Return the [x, y] coordinate for the center point of the cell that contains the specified text.  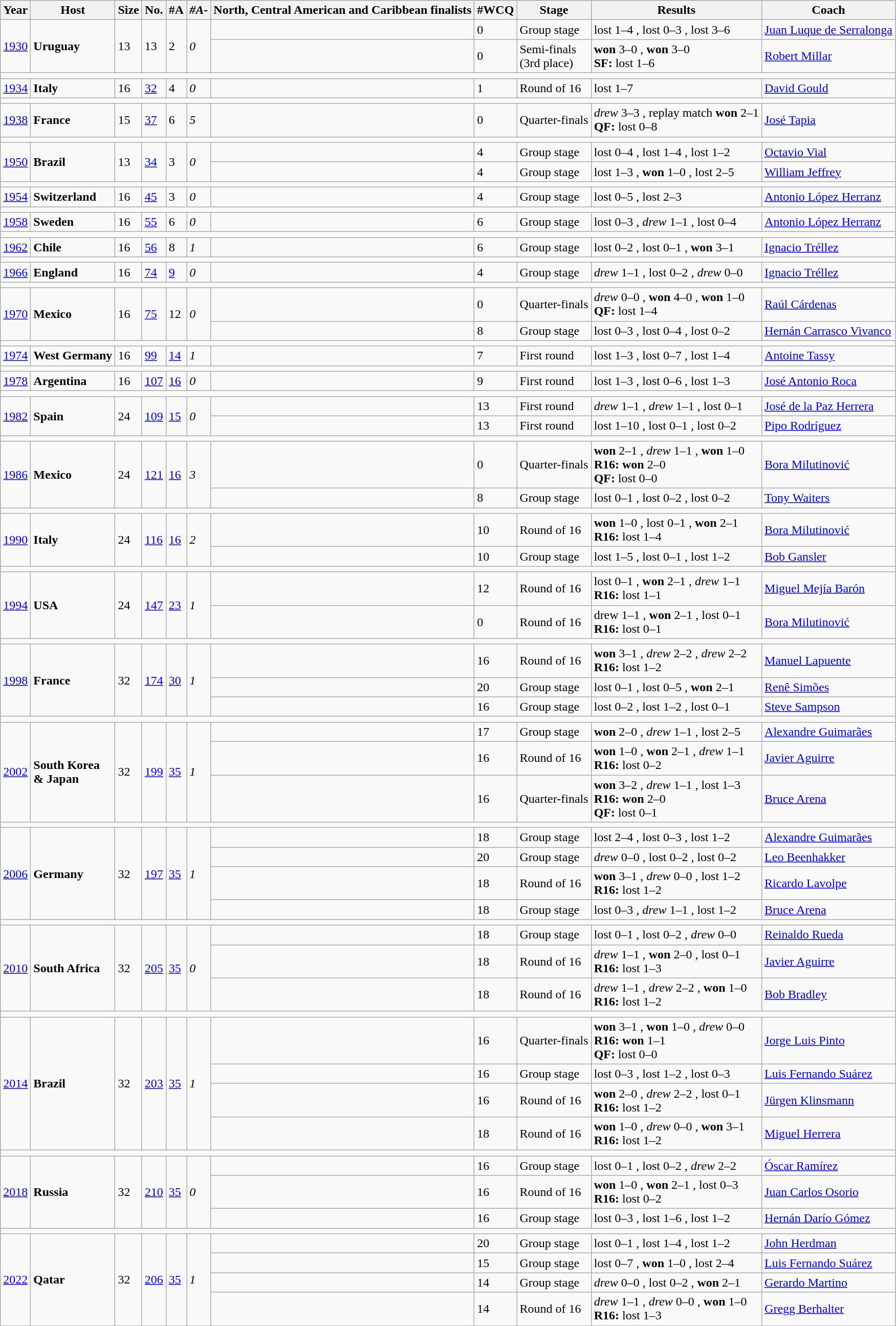
1934 [15, 88]
Bob Gansler [829, 557]
lost 0–3 , drew 1–1 , lost 1–2 [676, 910]
drew 3–3 , replay match won 2–1 QF: lost 0–8 [676, 120]
206 [154, 1280]
Raúl Cárdenas [829, 304]
drew 1–1 , drew 2–2 , won 1–0 R16: lost 1–2 [676, 994]
North, Central American and Caribbean finalists [343, 10]
2002 [15, 772]
lost 0–3 , lost 1–2 , lost 0–3 [676, 1074]
7 [495, 356]
won 2–1 , drew 1–1 , won 1–0 R16: won 2–0 QF: lost 0–0 [676, 465]
Miguel Mejía Barón [829, 589]
1930 [15, 46]
37 [154, 120]
lost 0–1 , lost 0–5 , won 2–1 [676, 687]
drew 1–1 , lost 0–2 , drew 0–0 [676, 272]
won 3–0 , won 3–0 SF: lost 1–6 [676, 56]
lost 0–3 , lost 0–4 , lost 0–2 [676, 331]
Bob Bradley [829, 994]
45 [154, 197]
José Tapia [829, 120]
Manuel Lapuente [829, 660]
Germany [73, 873]
2010 [15, 968]
1950 [15, 162]
lost 0–1 , won 2–1 , drew 1–1 R16: lost 1–1 [676, 589]
USA [73, 605]
South Africa [73, 968]
drew 1–1 , drew 0–0 , won 1–0 R16: lost 1–3 [676, 1309]
30 [176, 680]
Pipo Rodríguez [829, 425]
won 3–1 , drew 0–0 , lost 1–2 R16: lost 1–2 [676, 884]
Stage [554, 10]
1986 [15, 475]
99 [154, 356]
William Jeffrey [829, 172]
74 [154, 272]
Jorge Luis Pinto [829, 1040]
won 1–0 , drew 0–0 , won 3–1 R16: lost 1–2 [676, 1133]
lost 0–5 , lost 2–3 [676, 197]
lost 0–2 , lost 0–1 , won 3–1 [676, 247]
lost 1–10 , lost 0–1 , lost 0–2 [676, 425]
1982 [15, 416]
Qatar [73, 1280]
won 3–1 , won 1–0 , drew 0–0 R16: won 1–1 QF: lost 0–0 [676, 1040]
1970 [15, 314]
lost 1–5 , lost 0–1 , lost 1–2 [676, 557]
Gregg Berhalter [829, 1309]
West Germany [73, 356]
34 [154, 162]
lost 0–1 , lost 0–2 , lost 0–2 [676, 498]
#A- [199, 10]
Óscar Ramírez [829, 1166]
Switzerland [73, 197]
107 [154, 381]
drew 1–1 , won 2–1 , lost 0–1 R16: lost 0–1 [676, 622]
Juan Carlos Osorio [829, 1192]
55 [154, 222]
Chile [73, 247]
Juan Luque de Serralonga [829, 30]
José Antonio Roca [829, 381]
205 [154, 968]
Coach [829, 10]
José de la Paz Herrera [829, 406]
Hernán Carrasco Vivanco [829, 331]
Results [676, 10]
56 [154, 247]
#A [176, 10]
Gerardo Martino [829, 1282]
lost 1–7 [676, 88]
lost 0–1 , lost 0–2 , drew 2–2 [676, 1166]
South Korea& Japan [73, 772]
Uruguay [73, 46]
1938 [15, 120]
Argentina [73, 381]
lost 0–4 , lost 1–4 , lost 1–2 [676, 152]
Steve Sampson [829, 707]
#WCQ [495, 10]
1994 [15, 605]
won 1–0 , won 2–1 , drew 1–1 R16: lost 0–2 [676, 758]
Year [15, 10]
Jürgen Klinsmann [829, 1100]
won 1–0 , won 2–1 , lost 0–3 R16: lost 0–2 [676, 1192]
lost 1–3 , won 1–0 , lost 2–5 [676, 172]
lost 0–3 , drew 1–1 , lost 0–4 [676, 222]
Antoine Tassy [829, 356]
Russia [73, 1192]
1998 [15, 680]
won 2–0 , drew 1–1 , lost 2–5 [676, 732]
won 3–1 , drew 2–2 , drew 2–2 R16: lost 1–2 [676, 660]
75 [154, 314]
won 1–0 , lost 0–1 , won 2–1 R16: lost 1–4 [676, 530]
203 [154, 1083]
1966 [15, 272]
No. [154, 10]
Miguel Herrera [829, 1133]
109 [154, 416]
Octavio Vial [829, 152]
lost 1–3 , lost 0–7 , lost 1–4 [676, 356]
Leo Beenhakker [829, 857]
174 [154, 680]
Sweden [73, 222]
116 [154, 540]
lost 0–1 , lost 1–4 , lost 1–2 [676, 1244]
England [73, 272]
23 [176, 605]
lost 0–2 , lost 1–2 , lost 0–1 [676, 707]
17 [495, 732]
Host [73, 10]
2006 [15, 873]
147 [154, 605]
lost 1–4 , lost 0–3 , lost 3–6 [676, 30]
lost 0–7 , won 1–0 , lost 2–4 [676, 1263]
2014 [15, 1083]
1958 [15, 222]
John Herdman [829, 1244]
drew 0–0 , lost 0–2 , won 2–1 [676, 1282]
Hernán Darío Gómez [829, 1218]
Robert Millar [829, 56]
199 [154, 772]
won 3–2 , drew 1–1 , lost 1–3 R16: won 2–0 QF: lost 0–1 [676, 799]
won 2–0 , drew 2–2 , lost 0–1 R16: lost 1–2 [676, 1100]
drew 0–0 , lost 0–2 , lost 0–2 [676, 857]
121 [154, 475]
2018 [15, 1192]
lost 0–3 , lost 1–6 , lost 1–2 [676, 1218]
2022 [15, 1280]
drew 1–1 , won 2–0 , lost 0–1 R16: lost 1–3 [676, 961]
197 [154, 873]
Ricardo Lavolpe [829, 884]
Size [128, 10]
drew 0–0 , won 4–0 , won 1–0 QF: lost 1–4 [676, 304]
lost 0–1 , lost 0–2 , drew 0–0 [676, 935]
Tony Waiters [829, 498]
Reinaldo Rueda [829, 935]
1978 [15, 381]
Semi-finals(3rd place) [554, 56]
1954 [15, 197]
Renê Simões [829, 687]
David Gould [829, 88]
lost 1–3 , lost 0–6 , lost 1–3 [676, 381]
210 [154, 1192]
5 [199, 120]
Spain [73, 416]
1990 [15, 540]
drew 1–1 , drew 1–1 , lost 0–1 [676, 406]
1974 [15, 356]
1962 [15, 247]
lost 2–4 , lost 0–3 , lost 1–2 [676, 838]
